From the cell containing the given text, extract its center point as (X, Y) coordinate. 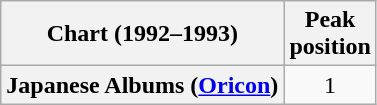
Chart (1992–1993) (142, 34)
1 (330, 85)
Peakposition (330, 34)
Japanese Albums (Oricon) (142, 85)
